Detect which cell encompasses the target text, then output its [X, Y] center coordinate. 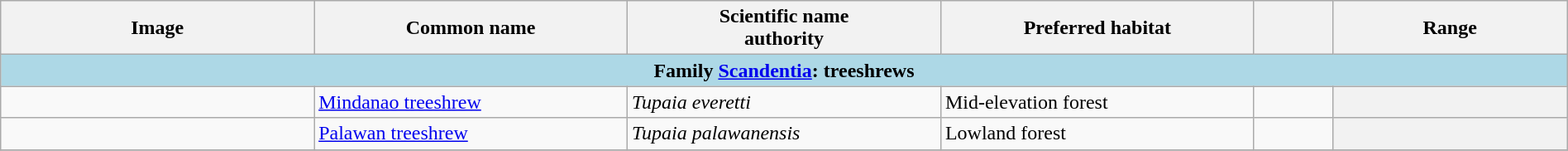
Family Scandentia: treeshrews [784, 71]
Palawan treeshrew [471, 134]
Mid-elevation forest [1097, 102]
Preferred habitat [1097, 28]
Tupaia everetti [784, 102]
Image [157, 28]
Tupaia palawanensis [784, 134]
Range [1450, 28]
Lowland forest [1097, 134]
Common name [471, 28]
Mindanao treeshrew [471, 102]
Scientific nameauthority [784, 28]
